Output the (x, y) coordinate of the center of the cell containing the given text.  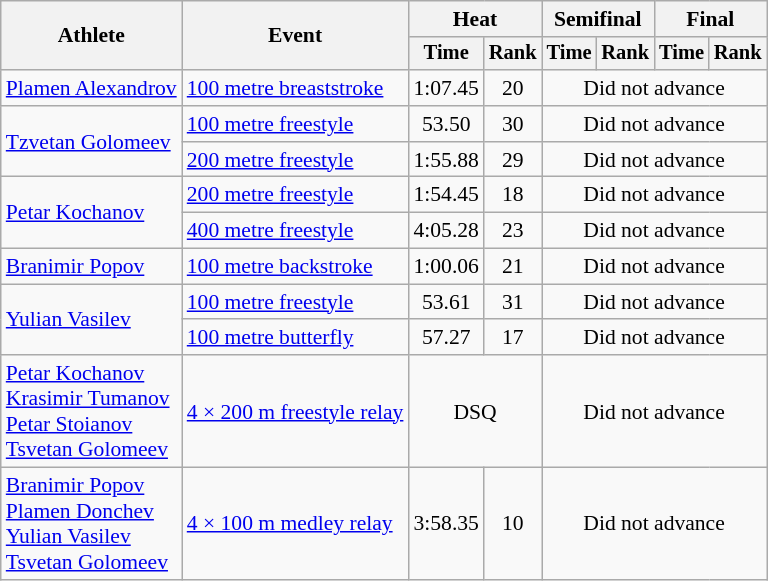
17 (513, 338)
Branimir Popov (92, 267)
10 (513, 524)
100 metre breaststroke (296, 88)
4 × 200 m freestyle relay (296, 411)
Semifinal (598, 19)
Final (710, 19)
57.27 (446, 338)
Petar Kochanov (92, 212)
53.61 (446, 302)
Heat (474, 19)
DSQ (474, 411)
3:58.35 (446, 524)
4:05.28 (446, 231)
1:07.45 (446, 88)
100 metre butterfly (296, 338)
100 metre backstroke (296, 267)
1:00.06 (446, 267)
Event (296, 36)
30 (513, 124)
4 × 100 m medley relay (296, 524)
21 (513, 267)
Tzvetan Golomeev (92, 142)
20 (513, 88)
31 (513, 302)
29 (513, 160)
Athlete (92, 36)
1:54.45 (446, 195)
Plamen Alexandrov (92, 88)
23 (513, 231)
1:55.88 (446, 160)
53.50 (446, 124)
18 (513, 195)
400 metre freestyle (296, 231)
Branimir PopovPlamen DonchevYulian VasilevTsvetan Golomeev (92, 524)
Petar KochanovKrasimir TumanovPetar StoianovTsvetan Golomeev (92, 411)
Yulian Vasilev (92, 320)
